Locate the cell with the specified text and output its (x, y) center coordinate. 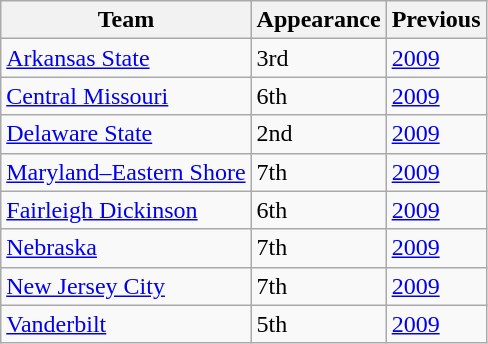
Appearance (318, 20)
Previous (436, 20)
Central Missouri (126, 96)
New Jersey City (126, 286)
Delaware State (126, 134)
5th (318, 324)
Maryland–Eastern Shore (126, 172)
2nd (318, 134)
Nebraska (126, 248)
Vanderbilt (126, 324)
Fairleigh Dickinson (126, 210)
Arkansas State (126, 58)
Team (126, 20)
3rd (318, 58)
